Extract the [x, y] coordinate from the center of the cell holding the provided text.  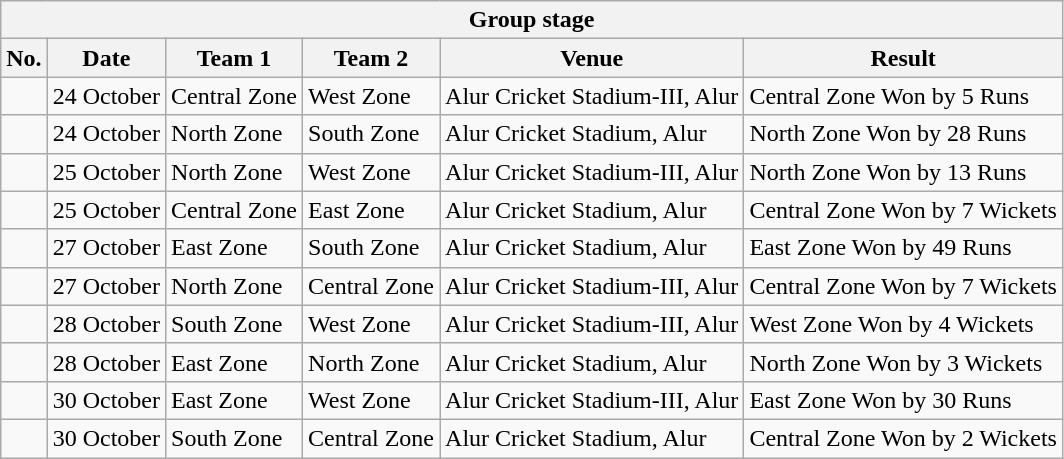
Result [904, 58]
Date [106, 58]
West Zone Won by 4 Wickets [904, 324]
East Zone Won by 30 Runs [904, 400]
East Zone Won by 49 Runs [904, 248]
Team 1 [234, 58]
North Zone Won by 3 Wickets [904, 362]
Team 2 [372, 58]
Central Zone Won by 5 Runs [904, 96]
Central Zone Won by 2 Wickets [904, 438]
North Zone Won by 13 Runs [904, 172]
No. [24, 58]
Venue [592, 58]
Group stage [532, 20]
North Zone Won by 28 Runs [904, 134]
